Extract the (x, y) coordinate from the center of the cell holding the provided text.  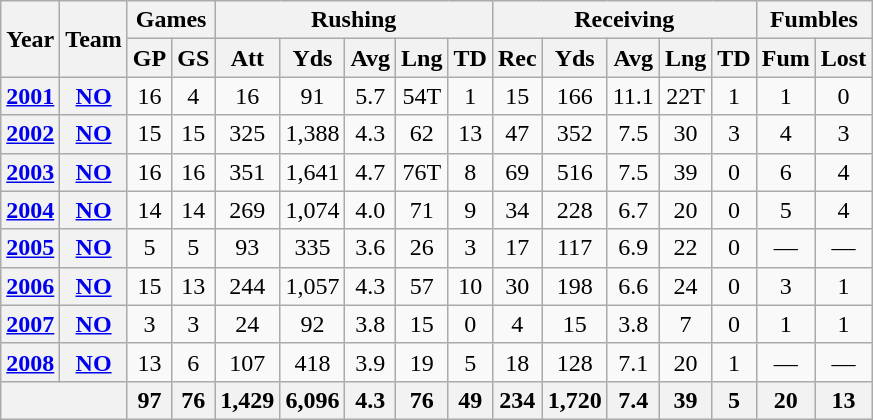
54T (422, 96)
2007 (30, 324)
7.4 (633, 400)
22T (685, 96)
22 (685, 248)
19 (422, 362)
6.6 (633, 286)
Team (94, 39)
GP (149, 58)
Lost (843, 58)
3.6 (370, 248)
71 (422, 210)
91 (312, 96)
335 (312, 248)
269 (248, 210)
6.9 (633, 248)
2005 (30, 248)
34 (517, 210)
198 (574, 286)
9 (470, 210)
2003 (30, 172)
6,096 (312, 400)
57 (422, 286)
2008 (30, 362)
1,057 (312, 286)
62 (422, 134)
76T (422, 172)
47 (517, 134)
1,641 (312, 172)
17 (517, 248)
Fumbles (814, 20)
1,720 (574, 400)
117 (574, 248)
92 (312, 324)
351 (248, 172)
49 (470, 400)
2004 (30, 210)
128 (574, 362)
6.7 (633, 210)
97 (149, 400)
4.7 (370, 172)
2001 (30, 96)
11.1 (633, 96)
18 (517, 362)
2002 (30, 134)
4.0 (370, 210)
1,429 (248, 400)
Fum (786, 58)
166 (574, 96)
516 (574, 172)
1,074 (312, 210)
Year (30, 39)
Att (248, 58)
2006 (30, 286)
Games (170, 20)
Rushing (354, 20)
418 (312, 362)
352 (574, 134)
107 (248, 362)
8 (470, 172)
228 (574, 210)
7.1 (633, 362)
325 (248, 134)
93 (248, 248)
3.9 (370, 362)
10 (470, 286)
5.7 (370, 96)
69 (517, 172)
GS (194, 58)
7 (685, 324)
Rec (517, 58)
Receiving (624, 20)
26 (422, 248)
244 (248, 286)
1,388 (312, 134)
234 (517, 400)
